Extract the (x, y) coordinate from the center of the cell holding the provided text.  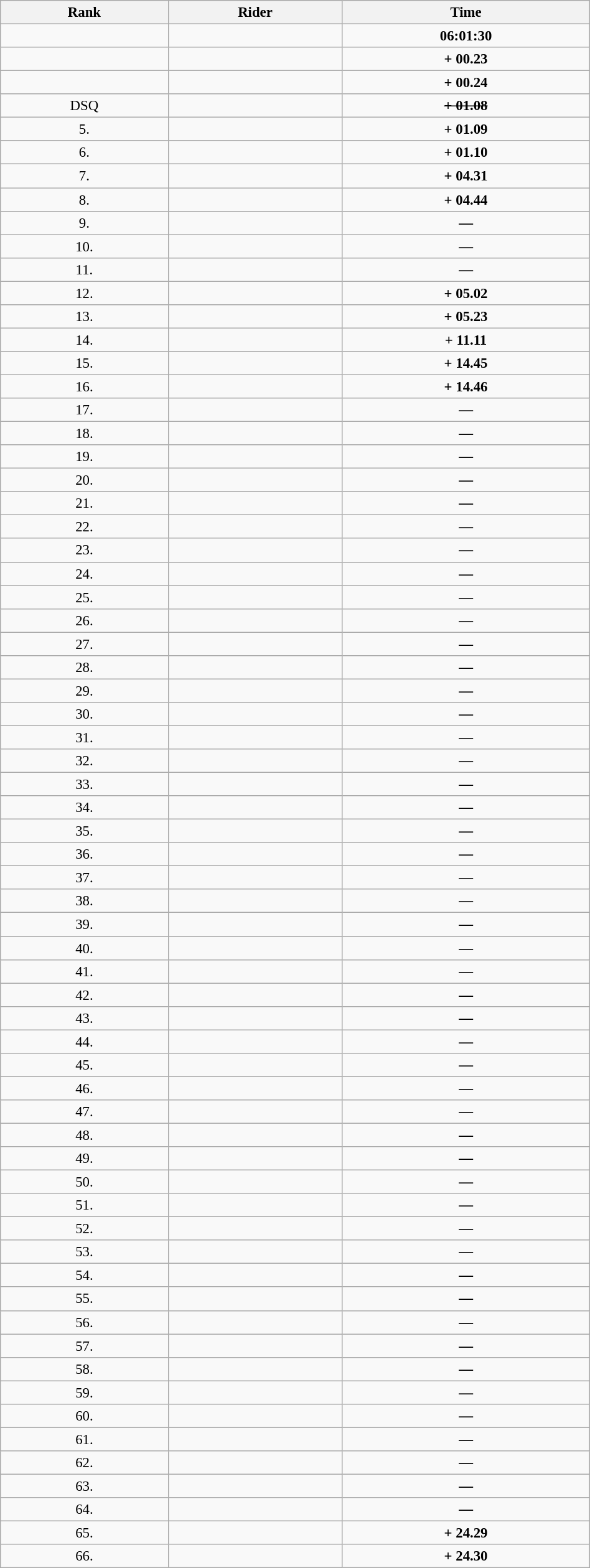
9. (85, 223)
Rank (85, 12)
+ 05.02 (466, 293)
35. (85, 831)
45. (85, 1065)
+ 14.45 (466, 363)
DSQ (85, 106)
37. (85, 878)
59. (85, 1393)
34. (85, 808)
17. (85, 410)
56. (85, 1322)
38. (85, 902)
58. (85, 1369)
51. (85, 1205)
19. (85, 457)
54. (85, 1276)
16. (85, 386)
Time (466, 12)
+ 24.30 (466, 1556)
55. (85, 1299)
47. (85, 1112)
24. (85, 574)
15. (85, 363)
22. (85, 527)
60. (85, 1416)
28. (85, 668)
14. (85, 340)
+ 04.44 (466, 200)
10. (85, 246)
+ 01.08 (466, 106)
41. (85, 971)
+ 00.23 (466, 59)
+ 00.24 (466, 83)
23. (85, 551)
32. (85, 761)
44. (85, 1042)
+ 24.29 (466, 1533)
+ 04.31 (466, 176)
26. (85, 620)
53. (85, 1252)
33. (85, 785)
64. (85, 1510)
+ 11.11 (466, 340)
+ 14.46 (466, 386)
42. (85, 995)
13. (85, 317)
30. (85, 714)
49. (85, 1159)
63. (85, 1486)
50. (85, 1182)
61. (85, 1439)
11. (85, 269)
7. (85, 176)
43. (85, 1018)
6. (85, 152)
46. (85, 1088)
57. (85, 1346)
36. (85, 854)
Rider (255, 12)
18. (85, 434)
31. (85, 737)
12. (85, 293)
48. (85, 1135)
62. (85, 1463)
39. (85, 925)
40. (85, 948)
21. (85, 503)
20. (85, 480)
+ 01.09 (466, 129)
8. (85, 200)
5. (85, 129)
29. (85, 691)
52. (85, 1229)
06:01:30 (466, 36)
25. (85, 597)
65. (85, 1533)
27. (85, 644)
+ 05.23 (466, 317)
+ 01.10 (466, 152)
66. (85, 1556)
